From the cell containing the given text, extract its center point as (x, y) coordinate. 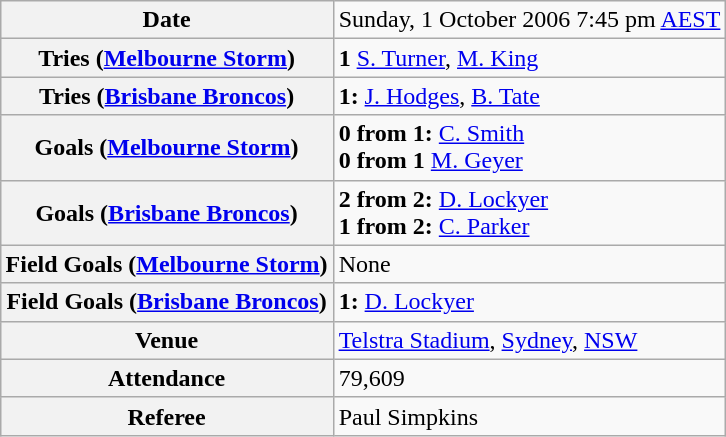
Tries (Brisbane Broncos) (166, 96)
1 S. Turner, M. King (530, 58)
Goals (Brisbane Broncos) (166, 212)
Date (166, 20)
Referee (166, 416)
Telstra Stadium, Sydney, NSW (530, 340)
1: D. Lockyer (530, 302)
Tries (Melbourne Storm) (166, 58)
None (530, 264)
0 from 1: C. Smith 0 from 1 M. Geyer (530, 148)
79,609 (530, 378)
Sunday, 1 October 2006 7:45 pm AEST (530, 20)
1: J. Hodges, B. Tate (530, 96)
Field Goals (Melbourne Storm) (166, 264)
Paul Simpkins (530, 416)
Venue (166, 340)
Field Goals (Brisbane Broncos) (166, 302)
Attendance (166, 378)
2 from 2: D. Lockyer 1 from 2: C. Parker (530, 212)
Goals (Melbourne Storm) (166, 148)
